Return the (X, Y) coordinate for the center point of the cell that contains the specified text.  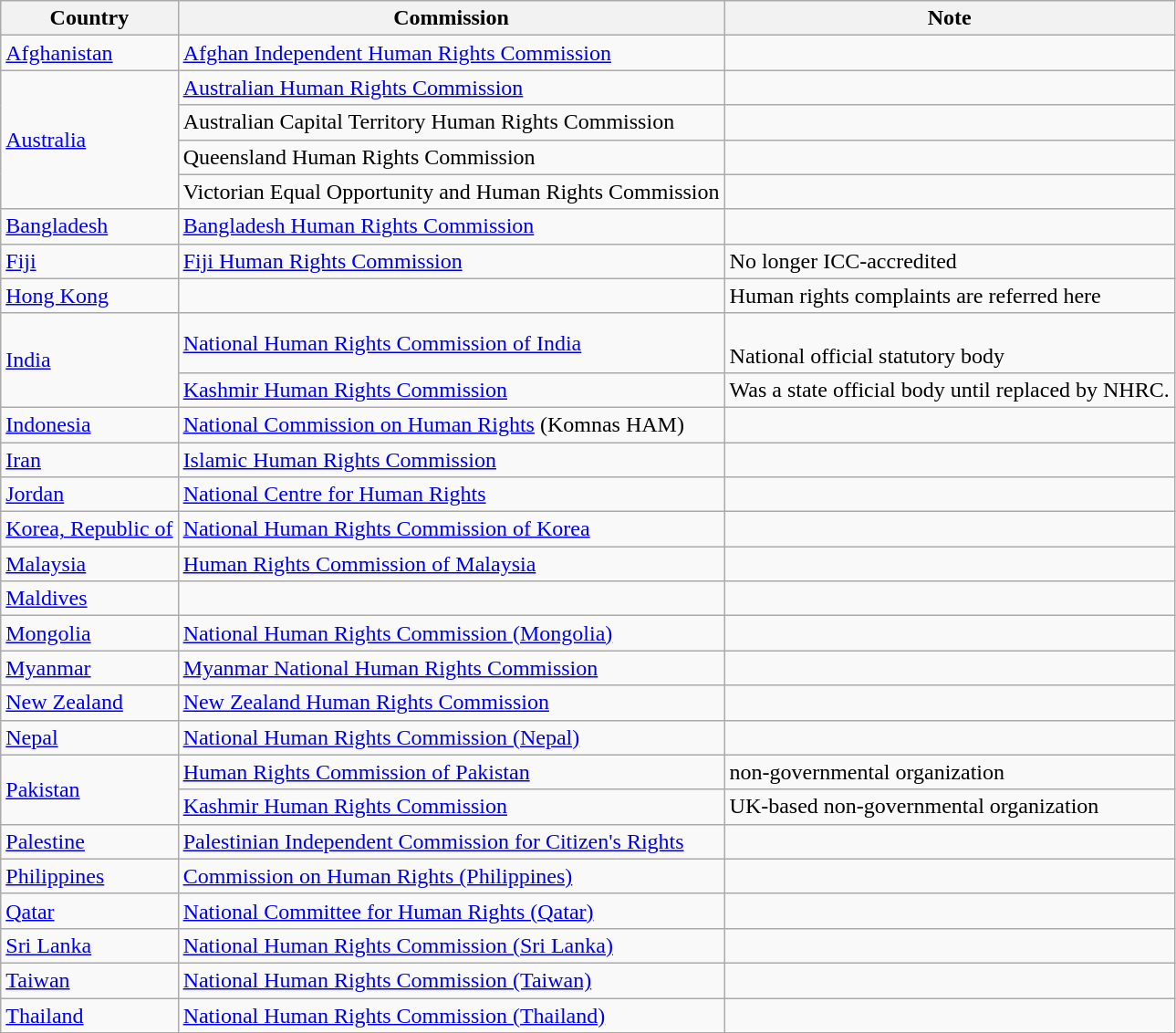
UK-based non-governmental organization (949, 807)
National Human Rights Commission (Taiwan) (451, 980)
Hong Kong (89, 296)
Fiji (89, 261)
Bangladesh Human Rights Commission (451, 226)
National Human Rights Commission (Nepal) (451, 737)
Palestine (89, 841)
Fiji Human Rights Commission (451, 261)
non-governmental organization (949, 772)
Afghan Independent Human Rights Commission (451, 53)
Myanmar National Human Rights Commission (451, 668)
Australia (89, 140)
Thailand (89, 1016)
Jordan (89, 495)
Philippines (89, 876)
Palestinian Independent Commission for Citizen's Rights (451, 841)
Maldives (89, 599)
National official statutory body (949, 343)
National Committee for Human Rights (Qatar) (451, 911)
Australian Capital Territory Human Rights Commission (451, 122)
Bangladesh (89, 226)
National Commission on Human Rights (Komnas HAM) (451, 424)
Korea, Republic of (89, 529)
Nepal (89, 737)
Human Rights Commission of Malaysia (451, 564)
Country (89, 18)
Queensland Human Rights Commission (451, 157)
Myanmar (89, 668)
Indonesia (89, 424)
Note (949, 18)
Victorian Equal Opportunity and Human Rights Commission (451, 192)
Malaysia (89, 564)
India (89, 360)
Islamic Human Rights Commission (451, 459)
Commission on Human Rights (Philippines) (451, 876)
Mongolia (89, 633)
National Human Rights Commission of Korea (451, 529)
Human Rights Commission of Pakistan (451, 772)
National Human Rights Commission of India (451, 343)
New Zealand (89, 703)
National Human Rights Commission (Thailand) (451, 1016)
Afghanistan (89, 53)
Australian Human Rights Commission (451, 88)
Sri Lanka (89, 945)
Taiwan (89, 980)
National Human Rights Commission (Sri Lanka) (451, 945)
No longer ICC-accredited (949, 261)
Qatar (89, 911)
New Zealand Human Rights Commission (451, 703)
Iran (89, 459)
Commission (451, 18)
Was a state official body until replaced by NHRC. (949, 390)
National Centre for Human Rights (451, 495)
National Human Rights Commission (Mongolia) (451, 633)
Human rights complaints are referred here (949, 296)
Pakistan (89, 789)
